Pinpoint the cell where the given text exists, returning its [X, Y] midpoint coordinate. 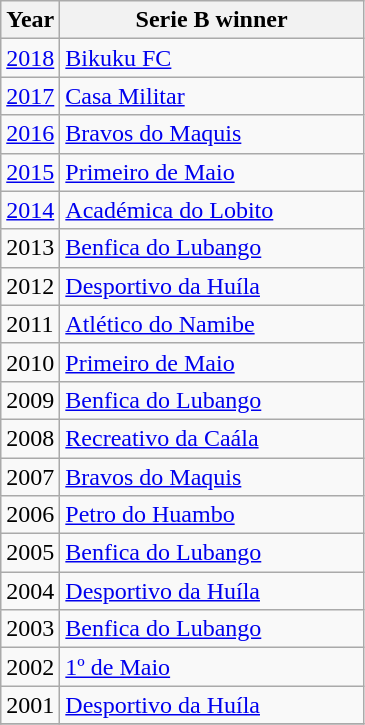
2018 [30, 58]
Year [30, 20]
2004 [30, 591]
2009 [30, 400]
2016 [30, 134]
Serie B winner [212, 20]
2010 [30, 362]
Petro do Huambo [212, 515]
Bikuku FC [212, 58]
2007 [30, 477]
Atlético do Namibe [212, 324]
2011 [30, 324]
Académica do Lobito [212, 210]
2005 [30, 553]
2013 [30, 248]
2014 [30, 210]
Casa Militar [212, 96]
2006 [30, 515]
2015 [30, 172]
Recreativo da Caála [212, 438]
2002 [30, 667]
2017 [30, 96]
2001 [30, 705]
2003 [30, 629]
1º de Maio [212, 667]
2008 [30, 438]
2012 [30, 286]
